Return [X, Y] of the center of cell containing provided text 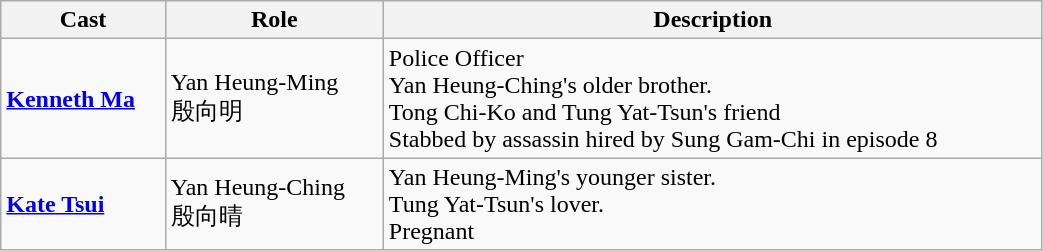
Kenneth Ma [83, 98]
Yan Heung-Ching 殷向晴 [274, 204]
Cast [83, 20]
Description [712, 20]
Yan Heung-Ming 殷向明 [274, 98]
Kate Tsui [83, 204]
Yan Heung-Ming's younger sister. Tung Yat-Tsun's lover. Pregnant [712, 204]
Role [274, 20]
Police Officer Yan Heung-Ching's older brother. Tong Chi-Ko and Tung Yat-Tsun's friend Stabbed by assassin hired by Sung Gam-Chi in episode 8 [712, 98]
